Pinpoint the cell where the given text exists, returning its [x, y] midpoint coordinate. 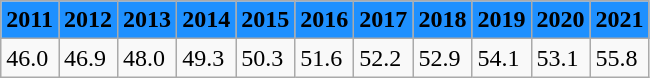
2019 [502, 20]
2015 [266, 20]
52.9 [442, 58]
2020 [560, 20]
53.1 [560, 58]
2012 [88, 20]
2021 [620, 20]
2011 [30, 20]
2014 [206, 20]
2016 [324, 20]
46.9 [88, 58]
50.3 [266, 58]
49.3 [206, 58]
55.8 [620, 58]
2018 [442, 20]
2013 [148, 20]
46.0 [30, 58]
51.6 [324, 58]
2017 [384, 20]
52.2 [384, 58]
54.1 [502, 58]
48.0 [148, 58]
